Output the [x, y] coordinate of the center of the cell containing the given text.  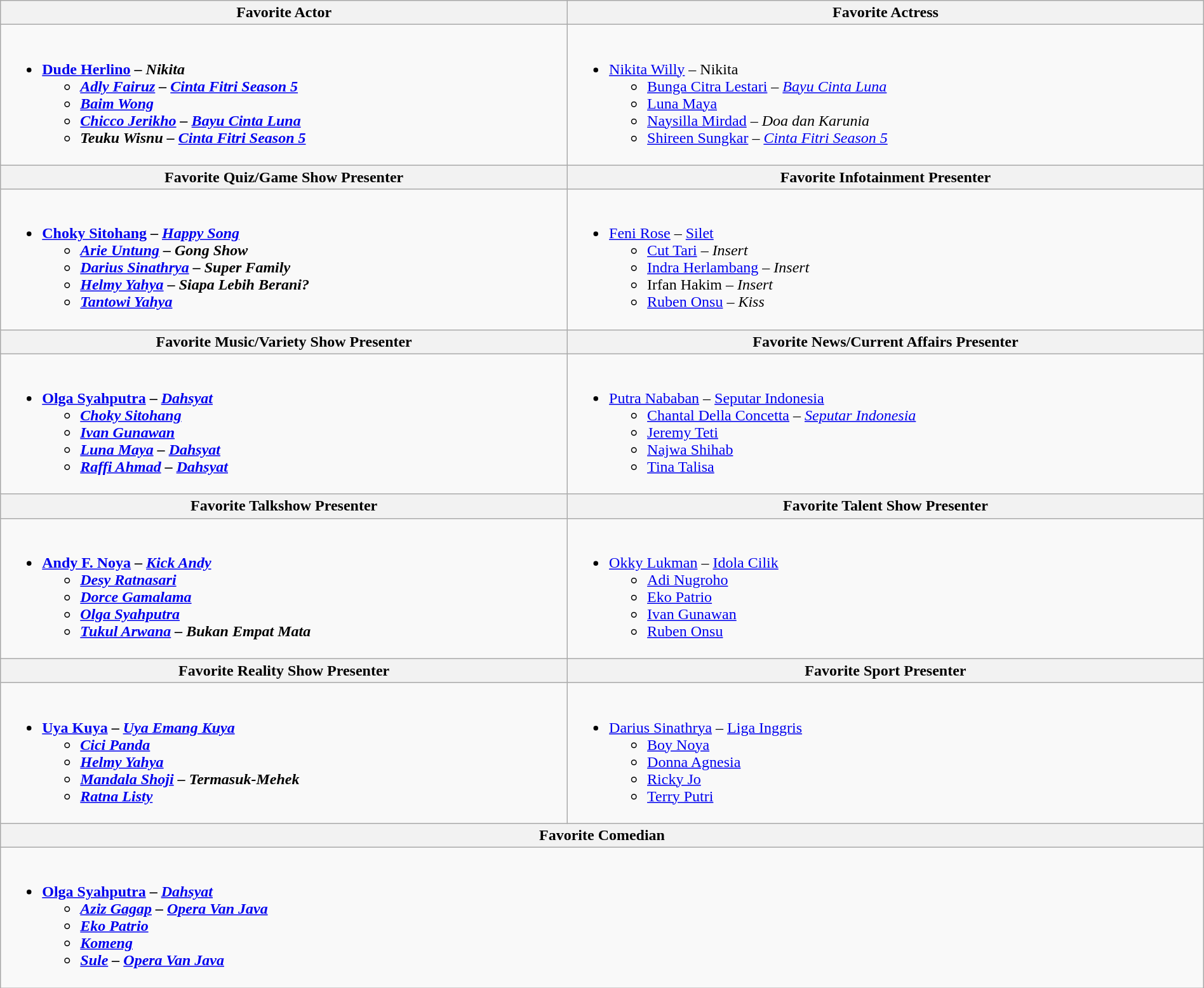
Favorite Sport Presenter [886, 671]
Olga Syahputra – DahsyatChoky SitohangIvan GunawanLuna Maya – DahsyatRaffi Ahmad – Dahsyat [284, 424]
Dude Herlino – NikitaAdly Fairuz – Cinta Fitri Season 5Baim WongChicco Jerikho – Bayu Cinta LunaTeuku Wisnu – Cinta Fitri Season 5 [284, 95]
Choky Sitohang – Happy SongArie Untung – Gong ShowDarius Sinathrya – Super FamilyHelmy Yahya – Siapa Lebih Berani?Tantowi Yahya [284, 259]
Favorite Infotainment Presenter [886, 177]
Putra Nababan – Seputar IndonesiaChantal Della Concetta – Seputar IndonesiaJeremy TetiNajwa ShihabTina Talisa [886, 424]
Favorite Talkshow Presenter [284, 506]
Favorite Actor [284, 13]
Favorite News/Current Affairs Presenter [886, 342]
Olga Syahputra – DahsyatAziz Gagap – Opera Van JavaEko PatrioKomengSule – Opera Van Java [602, 917]
Favorite Music/Variety Show Presenter [284, 342]
Favorite Comedian [602, 835]
Uya Kuya – Uya Emang KuyaCici PandaHelmy YahyaMandala Shoji – Termasuk-MehekRatna Listy [284, 753]
Feni Rose – SiletCut Tari – InsertIndra Herlambang – InsertIrfan Hakim – InsertRuben Onsu – Kiss [886, 259]
Andy F. Noya – Kick AndyDesy RatnasariDorce GamalamaOlga SyahputraTukul Arwana – Bukan Empat Mata [284, 588]
Favorite Actress [886, 13]
Okky Lukman – Idola CilikAdi NugrohoEko PatrioIvan GunawanRuben Onsu [886, 588]
Darius Sinathrya – Liga InggrisBoy NoyaDonna AgnesiaRicky JoTerry Putri [886, 753]
Nikita Willy – NikitaBunga Citra Lestari – Bayu Cinta LunaLuna MayaNaysilla Mirdad – Doa dan KaruniaShireen Sungkar – Cinta Fitri Season 5 [886, 95]
Favorite Reality Show Presenter [284, 671]
Favorite Talent Show Presenter [886, 506]
Favorite Quiz/Game Show Presenter [284, 177]
